Return [x, y] of the center of cell containing provided text 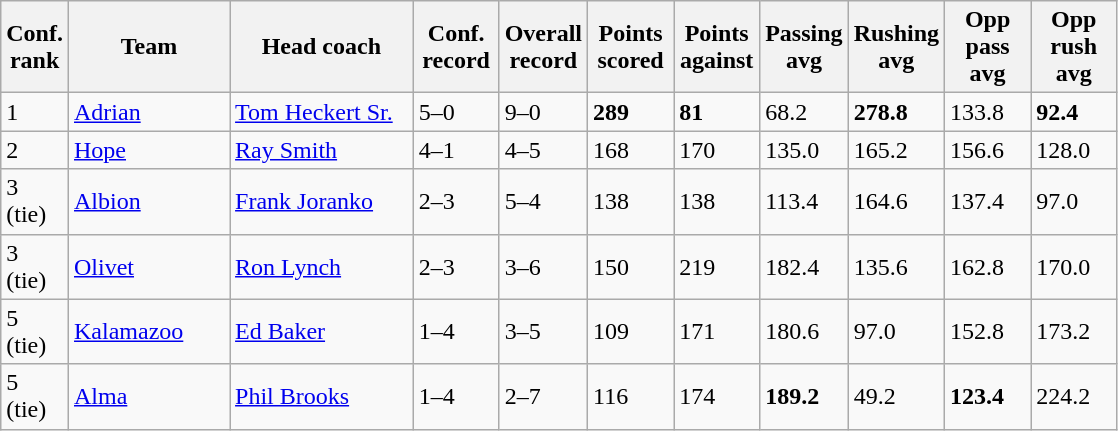
Team [148, 47]
Albion [148, 202]
171 [717, 332]
Phil Brooks [322, 396]
133.8 [988, 112]
168 [631, 150]
Conf. rank [35, 47]
162.8 [988, 266]
Kalamazoo [148, 332]
Olivet [148, 266]
3–5 [543, 332]
156.6 [988, 150]
189.2 [804, 396]
289 [631, 112]
170.0 [1074, 266]
278.8 [896, 112]
Adrian [148, 112]
150 [631, 266]
109 [631, 332]
81 [717, 112]
Opp pass avg [988, 47]
224.2 [1074, 396]
174 [717, 396]
116 [631, 396]
5–0 [456, 112]
152.8 [988, 332]
164.6 [896, 202]
Ed Baker [322, 332]
Hope [148, 150]
128.0 [1074, 150]
180.6 [804, 332]
92.4 [1074, 112]
137.4 [988, 202]
Rushing avg [896, 47]
182.4 [804, 266]
Head coach [322, 47]
Alma [148, 396]
Opp rush avg [1074, 47]
Ray Smith [322, 150]
170 [717, 150]
4–5 [543, 150]
Tom Heckert Sr. [322, 112]
9–0 [543, 112]
Frank Joranko [322, 202]
Ron Lynch [322, 266]
68.2 [804, 112]
165.2 [896, 150]
219 [717, 266]
123.4 [988, 396]
135.6 [896, 266]
173.2 [1074, 332]
135.0 [804, 150]
49.2 [896, 396]
4–1 [456, 150]
1 [35, 112]
Passing avg [804, 47]
Points scored [631, 47]
Conf. record [456, 47]
2 [35, 150]
Points against [717, 47]
Overall record [543, 47]
3–6 [543, 266]
2–7 [543, 396]
113.4 [804, 202]
5–4 [543, 202]
